From the cell containing the given text, extract its center point as (x, y) coordinate. 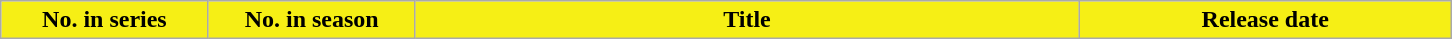
No. in season (312, 20)
No. in series (104, 20)
Release date (1266, 20)
Title (746, 20)
